Detect which cell encompasses the target text, then output its (X, Y) center coordinate. 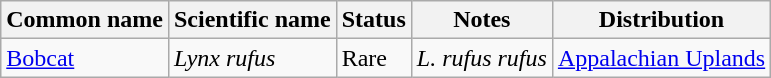
Common name (85, 20)
Rare (374, 58)
Scientific name (252, 20)
L. rufus rufus (482, 58)
Distribution (661, 20)
Status (374, 20)
Appalachian Uplands (661, 58)
Notes (482, 20)
Bobcat (85, 58)
Lynx rufus (252, 58)
